Determine the (X, Y) coordinate at the center of the cell enclosing the given text.  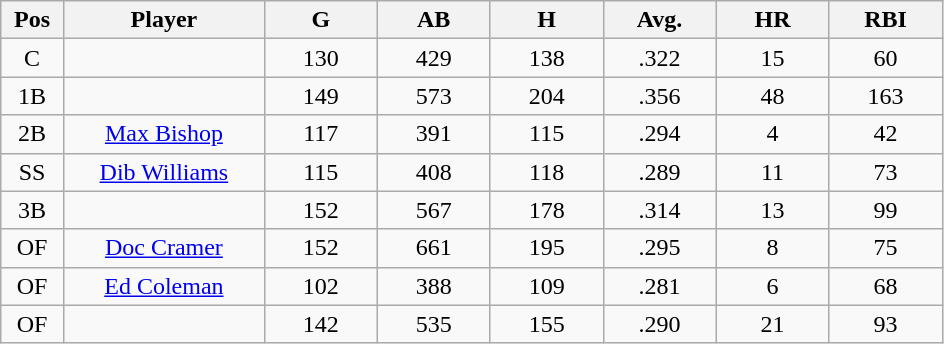
149 (320, 96)
109 (546, 286)
21 (772, 324)
.295 (660, 248)
567 (434, 210)
Pos (32, 20)
.281 (660, 286)
4 (772, 134)
1B (32, 96)
42 (886, 134)
.322 (660, 58)
573 (434, 96)
117 (320, 134)
142 (320, 324)
391 (434, 134)
C (32, 58)
195 (546, 248)
6 (772, 286)
429 (434, 58)
60 (886, 58)
RBI (886, 20)
661 (434, 248)
130 (320, 58)
.314 (660, 210)
204 (546, 96)
13 (772, 210)
SS (32, 172)
.356 (660, 96)
163 (886, 96)
535 (434, 324)
3B (32, 210)
AB (434, 20)
HR (772, 20)
118 (546, 172)
75 (886, 248)
Dib Williams (164, 172)
.294 (660, 134)
99 (886, 210)
.289 (660, 172)
102 (320, 286)
8 (772, 248)
G (320, 20)
388 (434, 286)
178 (546, 210)
15 (772, 58)
93 (886, 324)
2B (32, 134)
73 (886, 172)
.290 (660, 324)
Ed Coleman (164, 286)
48 (772, 96)
Player (164, 20)
Avg. (660, 20)
Doc Cramer (164, 248)
H (546, 20)
138 (546, 58)
Max Bishop (164, 134)
155 (546, 324)
11 (772, 172)
68 (886, 286)
408 (434, 172)
